Provide the (x, y) coordinate of the cell's center where the given text is located.  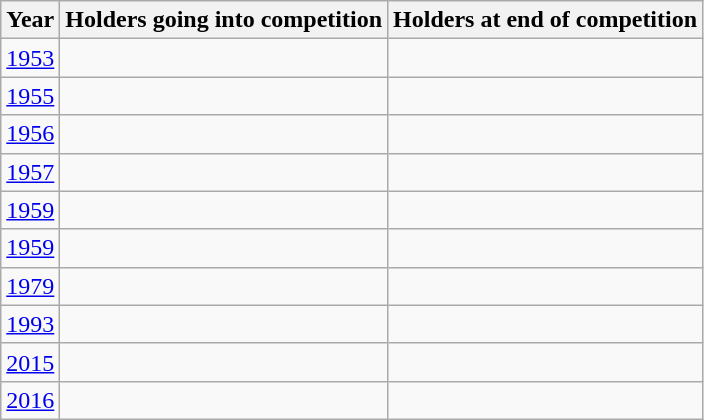
2015 (30, 362)
1957 (30, 172)
Holders at end of competition (546, 20)
Holders going into competition (224, 20)
1993 (30, 324)
1956 (30, 134)
1955 (30, 96)
Year (30, 20)
2016 (30, 400)
1953 (30, 58)
1979 (30, 286)
